Find where the given text appears and provide that cell's center as [X, Y] coordinate. 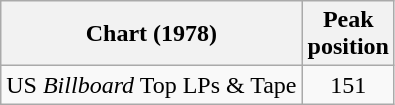
151 [348, 85]
US Billboard Top LPs & Tape [152, 85]
Chart (1978) [152, 34]
Peakposition [348, 34]
